Find where the given text appears and provide that cell's center as [X, Y] coordinate. 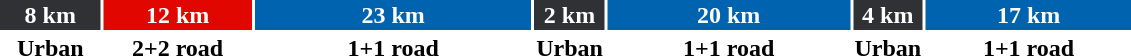
4 km [888, 15]
2 km [570, 15]
8 km [50, 15]
23 km [394, 15]
12 km [178, 15]
20 km [728, 15]
